Find where the given text appears and provide that cell's center as [X, Y] coordinate. 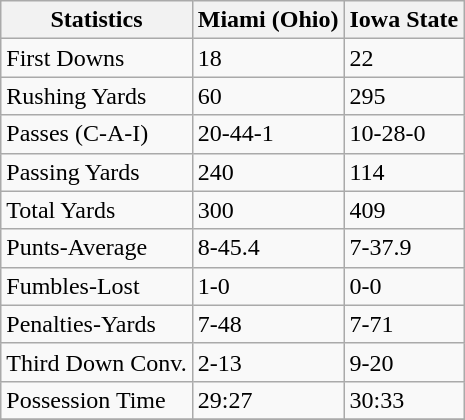
2-13 [268, 362]
10-28-0 [404, 134]
29:27 [268, 400]
Third Down Conv. [97, 362]
22 [404, 58]
Punts-Average [97, 248]
18 [268, 58]
295 [404, 96]
8-45.4 [268, 248]
Passing Yards [97, 172]
Statistics [97, 20]
9-20 [404, 362]
1-0 [268, 286]
7-37.9 [404, 248]
Passes (C-A-I) [97, 134]
Penalties-Yards [97, 324]
7-48 [268, 324]
300 [268, 210]
Rushing Yards [97, 96]
Iowa State [404, 20]
Possession Time [97, 400]
0-0 [404, 286]
First Downs [97, 58]
Total Yards [97, 210]
240 [268, 172]
20-44-1 [268, 134]
30:33 [404, 400]
Miami (Ohio) [268, 20]
409 [404, 210]
114 [404, 172]
Fumbles-Lost [97, 286]
7-71 [404, 324]
60 [268, 96]
